Capture the cell that displays the provided text and extract its [x, y] central coordinate. 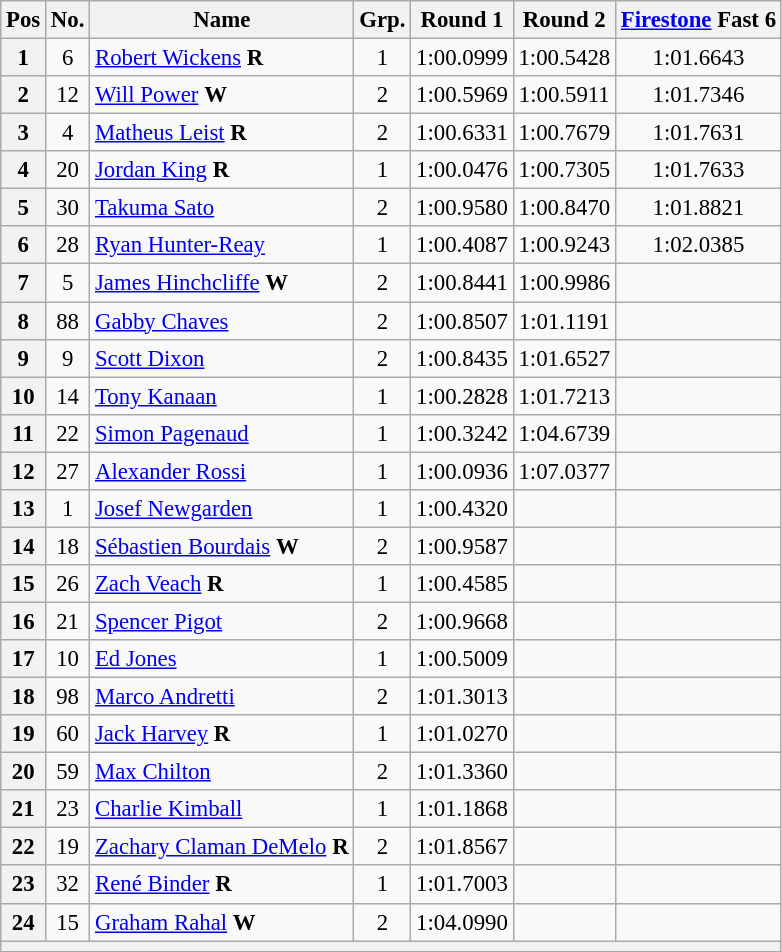
1:00.9587 [462, 546]
17 [24, 659]
1:00.8470 [564, 208]
Robert Wickens R [222, 58]
1:00.0936 [462, 471]
Jordan King R [222, 170]
Scott Dixon [222, 358]
Spencer Pigot [222, 621]
Ryan Hunter-Reay [222, 245]
Gabby Chaves [222, 321]
28 [68, 245]
1:00.9986 [564, 283]
Zach Veach R [222, 584]
Name [222, 20]
1:01.6643 [698, 58]
30 [68, 208]
Takuma Sato [222, 208]
7 [24, 283]
Max Chilton [222, 772]
1:01.7631 [698, 133]
Ed Jones [222, 659]
1:00.9668 [462, 621]
88 [68, 321]
Sébastien Bourdais W [222, 546]
1:01.1191 [564, 321]
1:02.0385 [698, 245]
No. [68, 20]
8 [24, 321]
1:07.0377 [564, 471]
Zachary Claman DeMelo R [222, 847]
Marco Andretti [222, 697]
1:00.8441 [462, 283]
1:00.0476 [462, 170]
1:04.0990 [462, 922]
1:01.7003 [462, 885]
1:01.7633 [698, 170]
3 [24, 133]
32 [68, 885]
1:00.2828 [462, 396]
1:01.3013 [462, 697]
1:00.0999 [462, 58]
11 [24, 433]
Tony Kanaan [222, 396]
16 [24, 621]
1:01.0270 [462, 734]
1:01.8821 [698, 208]
60 [68, 734]
27 [68, 471]
Matheus Leist R [222, 133]
1:00.6331 [462, 133]
1:00.7679 [564, 133]
Alexander Rossi [222, 471]
1:00.9580 [462, 208]
Charlie Kimball [222, 809]
59 [68, 772]
Jack Harvey R [222, 734]
Josef Newgarden [222, 509]
1:00.5428 [564, 58]
24 [24, 922]
Round 1 [462, 20]
1:01.1868 [462, 809]
1:00.7305 [564, 170]
1:01.6527 [564, 358]
1:00.5911 [564, 95]
1:00.3242 [462, 433]
1:01.3360 [462, 772]
1:00.4585 [462, 584]
René Binder R [222, 885]
1:04.6739 [564, 433]
1:01.7213 [564, 396]
Round 2 [564, 20]
1:01.8567 [462, 847]
Will Power W [222, 95]
Firestone Fast 6 [698, 20]
1:00.9243 [564, 245]
Grp. [382, 20]
1:00.8435 [462, 358]
13 [24, 509]
1:00.5009 [462, 659]
98 [68, 697]
James Hinchcliffe W [222, 283]
26 [68, 584]
1:00.4087 [462, 245]
1:00.5969 [462, 95]
1:01.7346 [698, 95]
Pos [24, 20]
1:00.4320 [462, 509]
1:00.8507 [462, 321]
Simon Pagenaud [222, 433]
Graham Rahal W [222, 922]
